Output the (X, Y) coordinate of the center of the cell containing the given text.  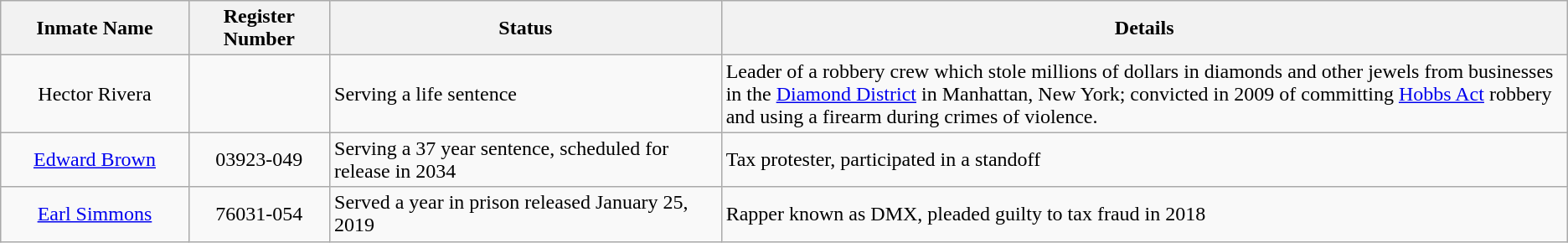
Tax protester, participated in a standoff (1144, 159)
Hector Rivera (95, 94)
Serving a life sentence (526, 94)
Inmate Name (95, 28)
03923-049 (259, 159)
Details (1144, 28)
Serving a 37 year sentence, scheduled for release in 2034 (526, 159)
Register Number (259, 28)
Served a year in prison released January 25, 2019 (526, 215)
Edward Brown (95, 159)
Earl Simmons (95, 215)
Rapper known as DMX, pleaded guilty to tax fraud in 2018 (1144, 215)
76031-054 (259, 215)
Status (526, 28)
